Search for the cell housing the specified text and yield its (x, y) center coordinate. 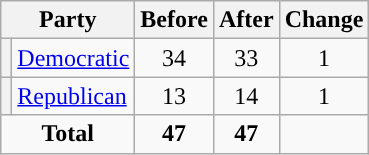
Before (174, 20)
33 (246, 58)
After (246, 20)
14 (246, 96)
13 (174, 96)
Democratic (74, 58)
Change (324, 20)
Party (68, 20)
Total (68, 134)
Republican (74, 96)
34 (174, 58)
